Capture the cell that displays the provided text and extract its [x, y] central coordinate. 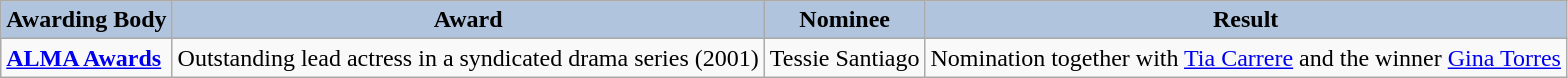
Result [1246, 20]
Award [468, 20]
ALMA Awards [86, 58]
Nominee [844, 20]
Outstanding lead actress in a syndicated drama series (2001) [468, 58]
Tessie Santiago [844, 58]
Awarding Body [86, 20]
Nomination together with Tia Carrere and the winner Gina Torres [1246, 58]
